Return the [X, Y] coordinate for the center point of the cell that contains the specified text.  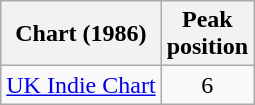
Chart (1986) [81, 34]
6 [207, 85]
Peakposition [207, 34]
UK Indie Chart [81, 85]
